Determine the (X, Y) coordinate at the center of the cell enclosing the given text.  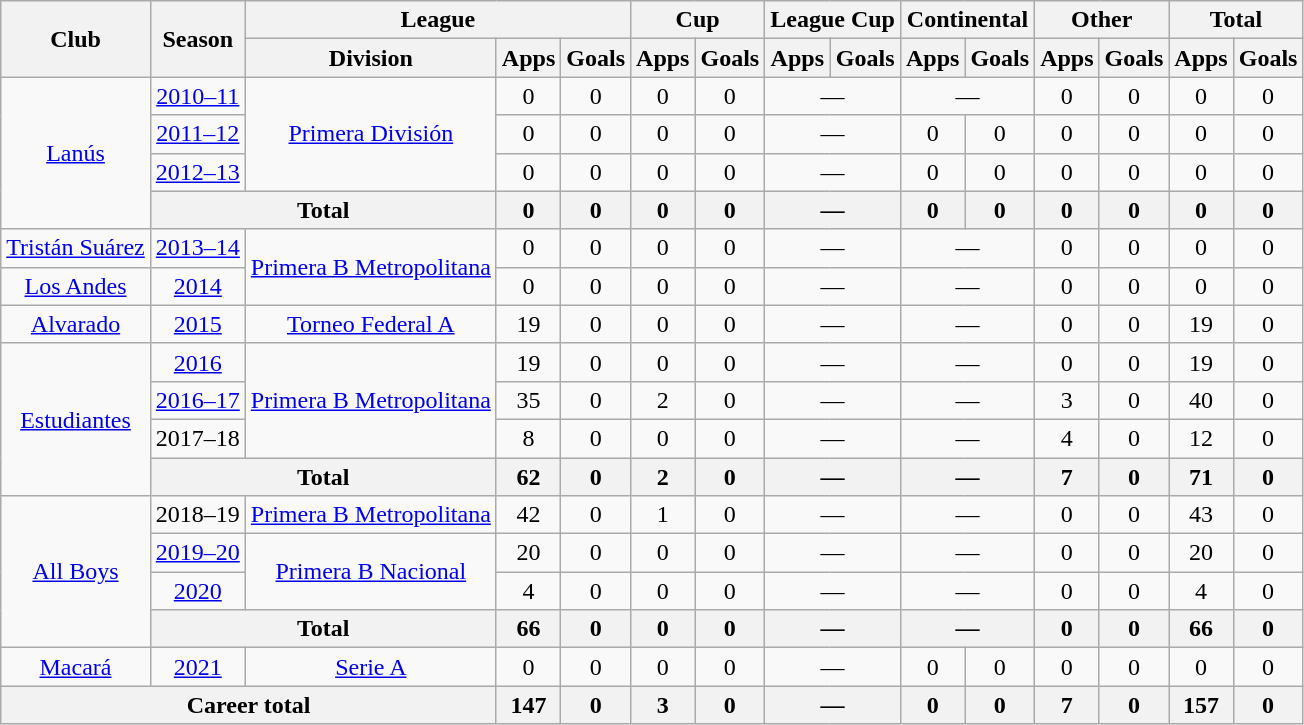
2011–12 (198, 134)
2014 (198, 286)
Macará (76, 667)
2012–13 (198, 172)
12 (1201, 438)
2019–20 (198, 553)
147 (528, 705)
43 (1201, 515)
League Cup (833, 20)
2020 (198, 591)
2013–14 (198, 248)
2016 (198, 362)
71 (1201, 477)
Lanús (76, 153)
Estudiantes (76, 419)
8 (528, 438)
Season (198, 39)
1 (663, 515)
Career total (249, 705)
Los Andes (76, 286)
Division (370, 58)
Cup (698, 20)
2021 (198, 667)
2015 (198, 324)
40 (1201, 400)
2017–18 (198, 438)
42 (528, 515)
Other (1102, 20)
Primera División (370, 134)
All Boys (76, 572)
2018–19 (198, 515)
2010–11 (198, 96)
62 (528, 477)
Primera B Nacional (370, 572)
Tristán Suárez (76, 248)
Serie A (370, 667)
2016–17 (198, 400)
League (438, 20)
Alvarado (76, 324)
Continental (967, 20)
Torneo Federal A (370, 324)
157 (1201, 705)
35 (528, 400)
Club (76, 39)
